Extract the (X, Y) coordinate from the center of the cell holding the provided text.  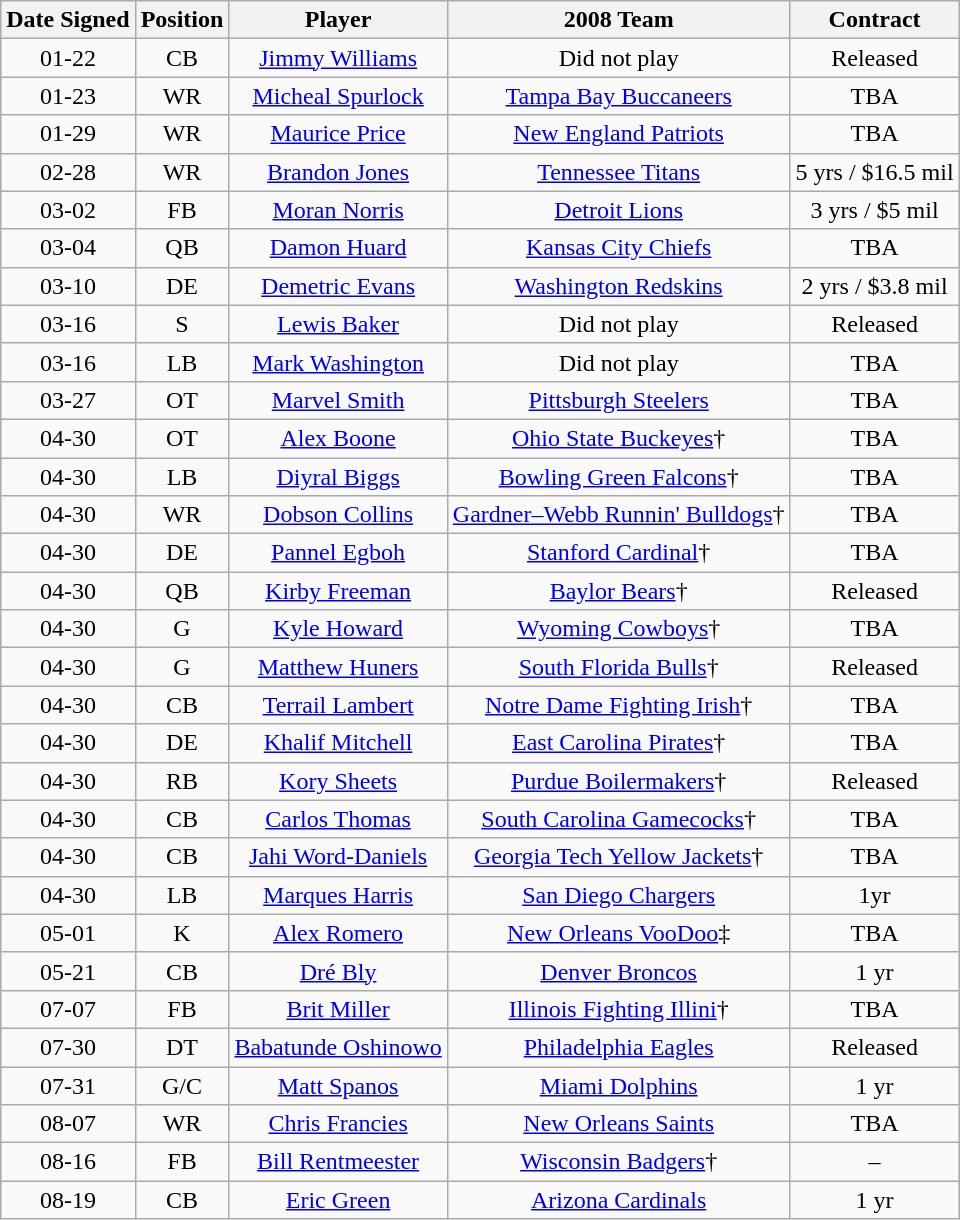
Moran Norris (338, 210)
Chris Francies (338, 1124)
Jimmy Williams (338, 58)
Stanford Cardinal† (618, 553)
03-27 (68, 400)
Purdue Boilermakers† (618, 781)
03-04 (68, 248)
Kansas City Chiefs (618, 248)
Detroit Lions (618, 210)
Khalif Mitchell (338, 743)
Matthew Huners (338, 667)
DT (182, 1047)
Tampa Bay Buccaneers (618, 96)
Dobson Collins (338, 515)
01-22 (68, 58)
Wisconsin Badgers† (618, 1162)
Washington Redskins (618, 286)
Illinois Fighting Illini† (618, 1009)
03-02 (68, 210)
Jahi Word-Daniels (338, 857)
East Carolina Pirates† (618, 743)
Arizona Cardinals (618, 1200)
Brandon Jones (338, 172)
Kory Sheets (338, 781)
Philadelphia Eagles (618, 1047)
RB (182, 781)
5 yrs / $16.5 mil (874, 172)
07-31 (68, 1085)
Bowling Green Falcons† (618, 477)
02-28 (68, 172)
08-07 (68, 1124)
1yr (874, 895)
08-16 (68, 1162)
01-23 (68, 96)
Bill Rentmeester (338, 1162)
Notre Dame Fighting Irish† (618, 705)
Lewis Baker (338, 324)
K (182, 933)
South Carolina Gamecocks† (618, 819)
Demetric Evans (338, 286)
01-29 (68, 134)
Marvel Smith (338, 400)
Alex Boone (338, 438)
Mark Washington (338, 362)
Denver Broncos (618, 971)
San Diego Chargers (618, 895)
05-01 (68, 933)
Marques Harris (338, 895)
Contract (874, 20)
Ohio State Buckeyes† (618, 438)
Miami Dolphins (618, 1085)
Wyoming Cowboys† (618, 629)
New Orleans VooDoo‡ (618, 933)
Carlos Thomas (338, 819)
Eric Green (338, 1200)
New Orleans Saints (618, 1124)
Diyral Biggs (338, 477)
New England Patriots (618, 134)
Pittsburgh Steelers (618, 400)
Georgia Tech Yellow Jackets† (618, 857)
2 yrs / $3.8 mil (874, 286)
South Florida Bulls† (618, 667)
Pannel Egboh (338, 553)
Matt Spanos (338, 1085)
2008 Team (618, 20)
S (182, 324)
Gardner–Webb Runnin' Bulldogs† (618, 515)
03-10 (68, 286)
Player (338, 20)
Damon Huard (338, 248)
Dré Bly (338, 971)
Position (182, 20)
Baylor Bears† (618, 591)
G/C (182, 1085)
Micheal Spurlock (338, 96)
07-30 (68, 1047)
3 yrs / $5 mil (874, 210)
Alex Romero (338, 933)
Kyle Howard (338, 629)
Terrail Lambert (338, 705)
Maurice Price (338, 134)
Babatunde Oshinowo (338, 1047)
Kirby Freeman (338, 591)
Brit Miller (338, 1009)
08-19 (68, 1200)
Tennessee Titans (618, 172)
05-21 (68, 971)
– (874, 1162)
Date Signed (68, 20)
07-07 (68, 1009)
